Pinpoint the cell where the given text exists, returning its [x, y] midpoint coordinate. 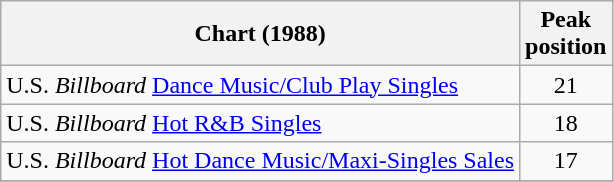
U.S. Billboard Dance Music/Club Play Singles [260, 85]
17 [566, 161]
Peakposition [566, 34]
U.S. Billboard Hot R&B Singles [260, 123]
Chart (1988) [260, 34]
U.S. Billboard Hot Dance Music/Maxi-Singles Sales [260, 161]
18 [566, 123]
21 [566, 85]
